Output the (X, Y) coordinate of the center of the cell containing the given text.  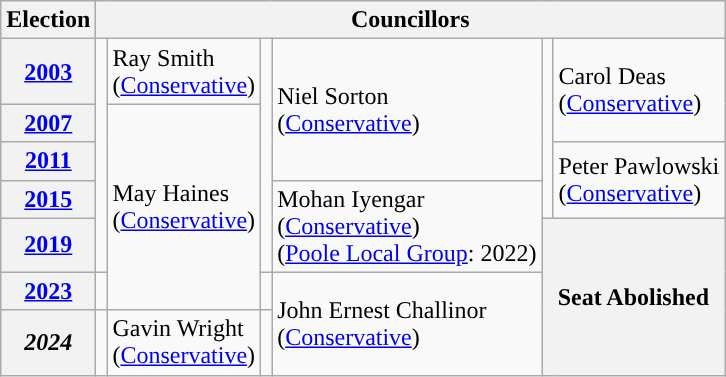
May Haines(Conservative) (184, 207)
2007 (48, 123)
2003 (48, 72)
Niel Sorton(Conservative) (407, 110)
Seat Abolished (634, 296)
Election (48, 20)
Councillors (410, 20)
Ray Smith(Conservative) (184, 72)
2015 (48, 199)
Mohan Iyengar(Conservative)(Poole Local Group: 2022) (407, 226)
2024 (48, 342)
Gavin Wright(Conservative) (184, 342)
2019 (48, 245)
Peter Pawlowski(Conservative) (639, 180)
Carol Deas(Conservative) (639, 90)
John Ernest Challinor(Conservative) (407, 324)
2023 (48, 291)
2011 (48, 161)
